Detect which cell encompasses the target text, then output its (X, Y) center coordinate. 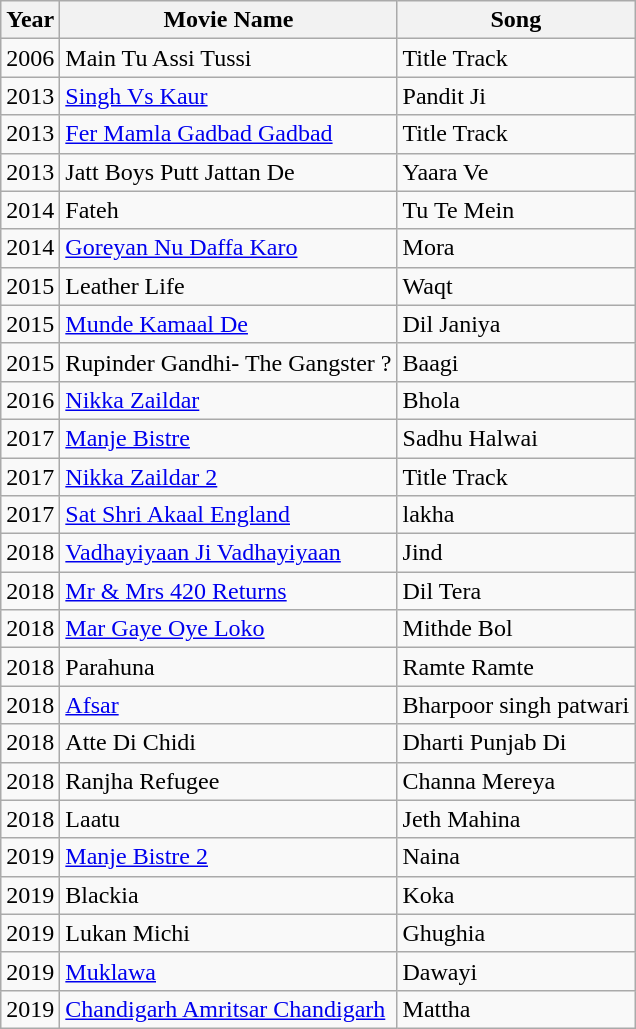
Atte Di Chidi (228, 743)
Nikka Zaildar (228, 400)
Song (516, 20)
Year (30, 20)
Fer Mamla Gadbad Gadbad (228, 134)
Jeth Mahina (516, 819)
Waqt (516, 286)
Singh Vs Kaur (228, 96)
Fateh (228, 210)
2016 (30, 400)
Dharti Punjab Di (516, 743)
Baagi (516, 362)
Vadhayiyaan Ji Vadhayiyaan (228, 553)
Pandit Ji (516, 96)
lakha (516, 515)
Ramte Ramte (516, 667)
Manje Bistre 2 (228, 857)
Ghughia (516, 933)
Chandigarh Amritsar Chandigarh (228, 1009)
Bhola (516, 400)
Lukan Michi (228, 933)
Naina (516, 857)
Mora (516, 248)
Goreyan Nu Daffa Karo (228, 248)
Dawayi (516, 971)
Manje Bistre (228, 438)
Tu Te Mein (516, 210)
Blackia (228, 895)
Leather Life (228, 286)
Koka (516, 895)
Laatu (228, 819)
Sat Shri Akaal England (228, 515)
Afsar (228, 705)
Main Tu Assi Tussi (228, 58)
Movie Name (228, 20)
2006 (30, 58)
Munde Kamaal De (228, 324)
Dil Janiya (516, 324)
Dil Tera (516, 591)
Sadhu Halwai (516, 438)
Muklawa (228, 971)
Channa Mereya (516, 781)
Jatt Boys Putt Jattan De (228, 172)
Parahuna (228, 667)
Mithde Bol (516, 629)
Mar Gaye Oye Loko (228, 629)
Mattha (516, 1009)
Jind (516, 553)
Nikka Zaildar 2 (228, 477)
Bharpoor singh patwari (516, 705)
Ranjha Refugee (228, 781)
Rupinder Gandhi- The Gangster ? (228, 362)
Mr & Mrs 420 Returns (228, 591)
Yaara Ve (516, 172)
